Identify which cell holds the provided text, then report its [X, Y] central coordinate. 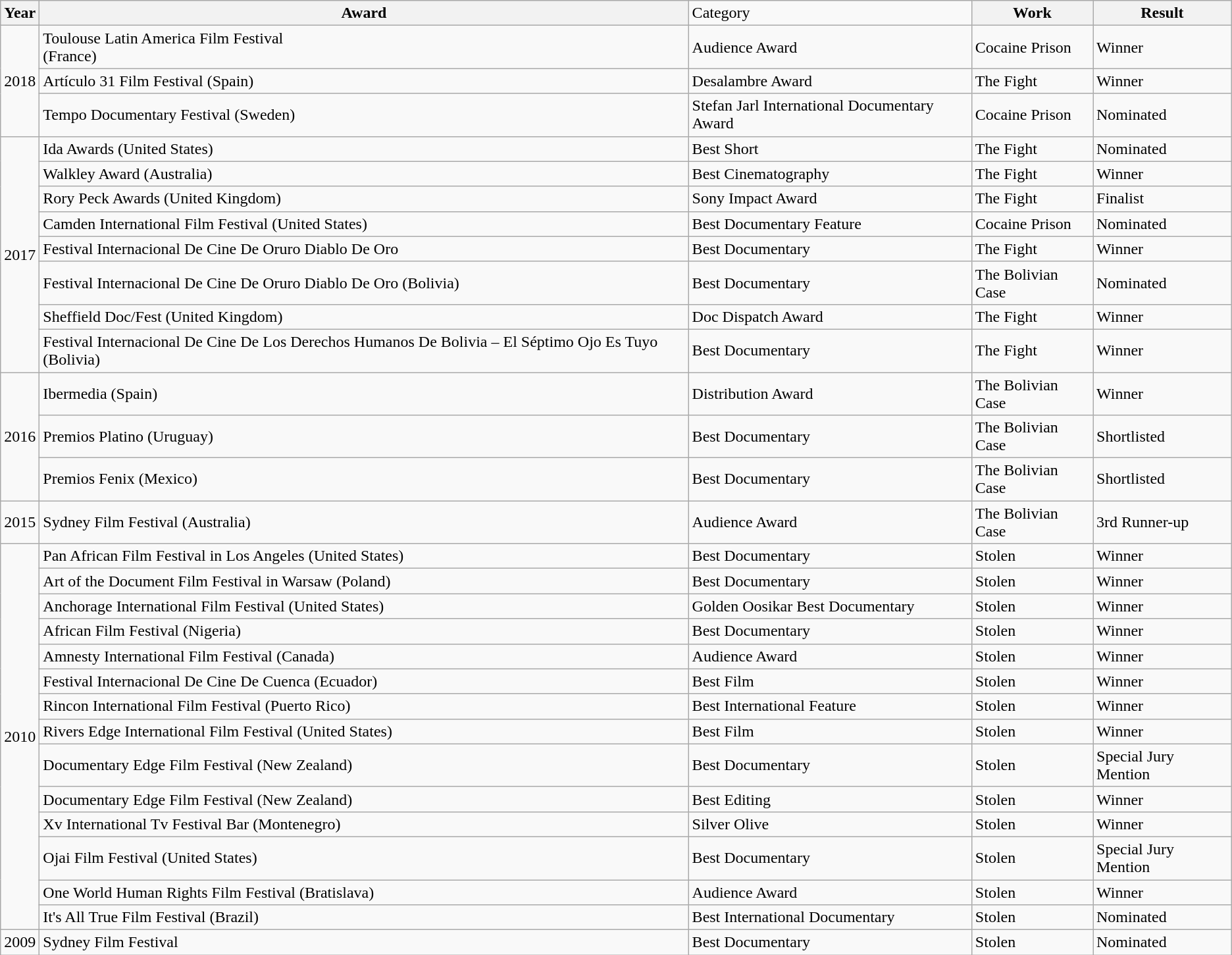
Best International Documentary [830, 917]
Pan African Film Festival in Los Angeles (United States) [364, 556]
Best Cinematography [830, 174]
Amnesty International Film Festival (Canada) [364, 656]
2017 [20, 254]
Ojai Film Festival (United States) [364, 858]
Camden International Film Festival (United States) [364, 224]
Work [1032, 13]
2015 [20, 523]
Sydney Film Festival [364, 942]
Best Short [830, 149]
Festival Internacional De Cine De Oruro Diablo De Oro (Bolivia) [364, 283]
Desalambre Award [830, 81]
2018 [20, 81]
One World Human Rights Film Festival (Bratislava) [364, 892]
Category [830, 13]
Rory Peck Awards (United Kingdom) [364, 199]
Xv International Tv Festival Bar (Montenegro) [364, 824]
Sydney Film Festival (Australia) [364, 523]
Ibermedia (Spain) [364, 394]
Premios Fenix (Mexico) [364, 479]
Sony Impact Award [830, 199]
Toulouse Latin America Film Festival(France) [364, 47]
Rincon International Film Festival (Puerto Rico) [364, 706]
Doc Dispatch Award [830, 317]
It's All True Film Festival (Brazil) [364, 917]
Tempo Documentary Festival (Sweden) [364, 115]
Stefan Jarl International Documentary Award [830, 115]
African Film Festival (Nigeria) [364, 631]
Ida Awards (United States) [364, 149]
Best International Feature [830, 706]
Festival Internacional De Cine De Oruro Diablo De Oro [364, 249]
Best Editing [830, 799]
Walkley Award (Australia) [364, 174]
Festival Internacional De Cine De Cuenca (Ecuador) [364, 681]
Year [20, 13]
2009 [20, 942]
Finalist [1162, 199]
Best Documentary Feature [830, 224]
3rd Runner-up [1162, 523]
Anchorage International Film Festival (United States) [364, 606]
Award [364, 13]
Festival Internacional De Cine De Los Derechos Humanos De Bolivia – El Séptimo Ojo Es Tuyo (Bolivia) [364, 350]
Rivers Edge International Film Festival (United States) [364, 731]
Golden Oosikar Best Documentary [830, 606]
Artículo 31 Film Festival (Spain) [364, 81]
2010 [20, 737]
Art of the Document Film Festival in Warsaw (Poland) [364, 581]
2016 [20, 437]
Distribution Award [830, 394]
Result [1162, 13]
Sheffield Doc/Fest (United Kingdom) [364, 317]
Silver Olive [830, 824]
Premios Platino (Uruguay) [364, 437]
